Provide the [x, y] coordinate of the cell's center where the given text is located.  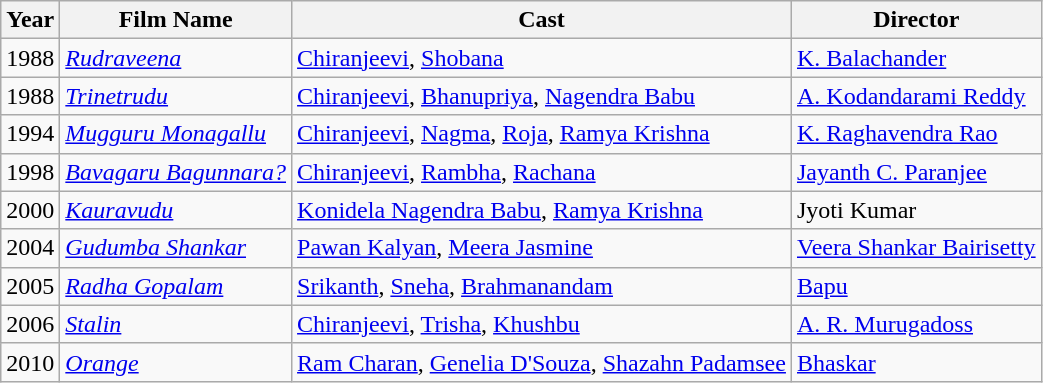
Bapu [916, 286]
Veera Shankar Bairisetty [916, 248]
Pawan Kalyan, Meera Jasmine [542, 248]
Mugguru Monagallu [176, 134]
Gudumba Shankar [176, 248]
Radha Gopalam [176, 286]
2006 [30, 324]
2004 [30, 248]
Kauravudu [176, 210]
A. R. Murugadoss [916, 324]
1994 [30, 134]
Konidela Nagendra Babu, Ramya Krishna [542, 210]
1998 [30, 172]
Chiranjeevi, Nagma, Roja, Ramya Krishna [542, 134]
2000 [30, 210]
A. Kodandarami Reddy [916, 96]
Chiranjeevi, Shobana [542, 58]
Jyoti Kumar [916, 210]
2005 [30, 286]
Ram Charan, Genelia D'Souza, Shazahn Padamsee [542, 362]
2010 [30, 362]
Rudraveena [176, 58]
K. Balachander [916, 58]
Cast [542, 20]
Stalin [176, 324]
Film Name [176, 20]
Chiranjeevi, Rambha, Rachana [542, 172]
Jayanth C. Paranjee [916, 172]
Chiranjeevi, Trisha, Khushbu [542, 324]
Srikanth, Sneha, Brahmanandam [542, 286]
Orange [176, 362]
Director [916, 20]
Bhaskar [916, 362]
Trinetrudu [176, 96]
K. Raghavendra Rao [916, 134]
Bavagaru Bagunnara? [176, 172]
Year [30, 20]
Chiranjeevi, Bhanupriya, Nagendra Babu [542, 96]
